Detect which cell encompasses the target text, then output its [x, y] center coordinate. 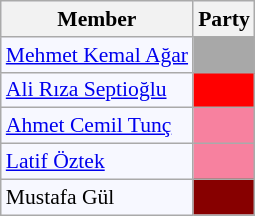
Mehmet Kemal Ağar [97, 55]
Ali Rıza Septioğlu [97, 90]
Ahmet Cemil Tunç [97, 126]
Mustafa Gül [97, 197]
Party [224, 19]
Member [97, 19]
Latif Öztek [97, 162]
